Find where the given text appears and provide that cell's center as (X, Y) coordinate. 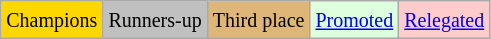
Promoted (354, 20)
Runners-up (155, 20)
Champions (52, 20)
Third place (258, 20)
Relegated (444, 20)
